Capture the cell that displays the provided text and extract its (x, y) central coordinate. 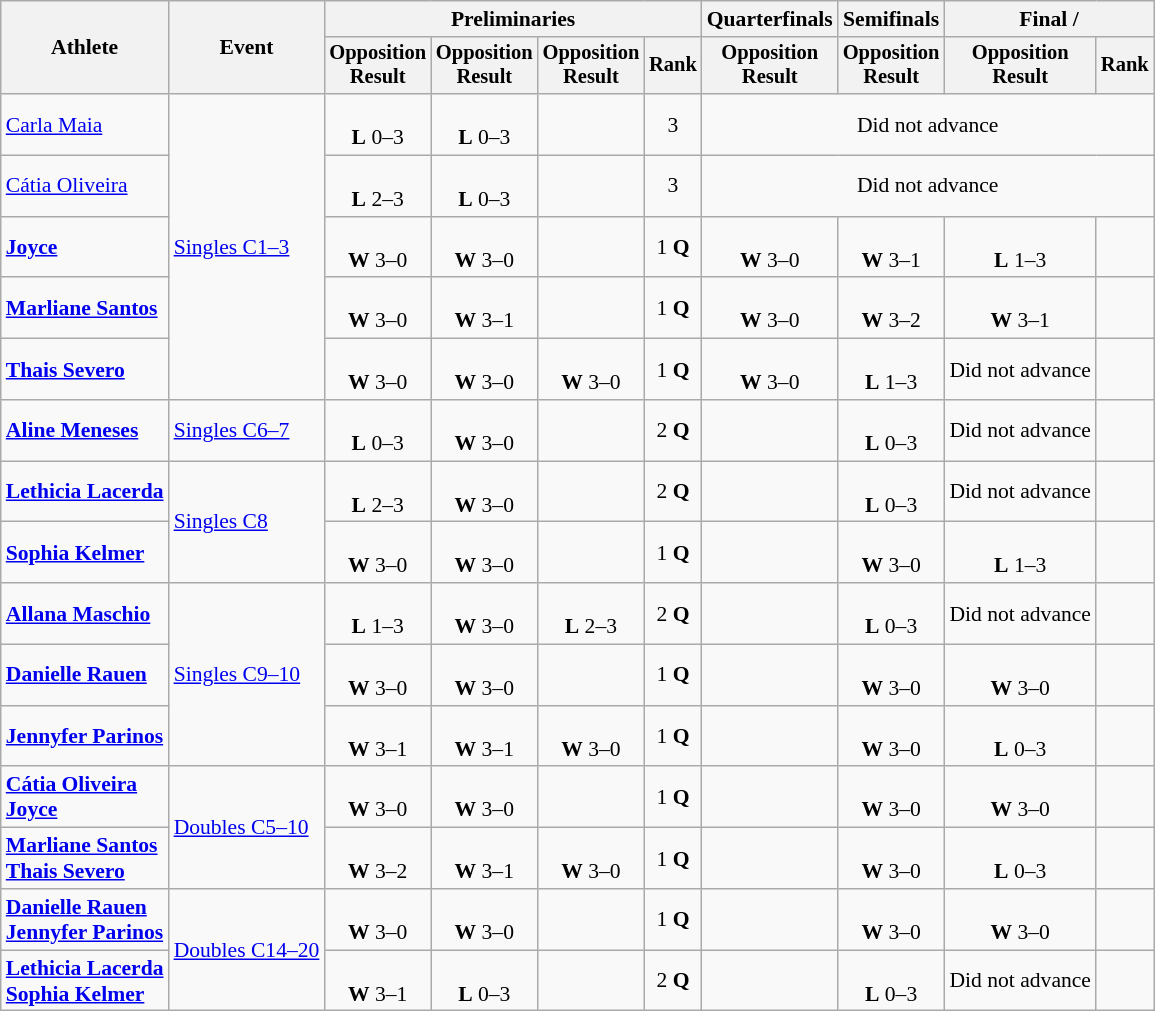
Danielle Rauen (85, 676)
Sophia Kelmer (85, 552)
Preliminaries (512, 19)
Lethicia LacerdaSophia Kelmer (85, 980)
Marliane Santos (85, 308)
Athlete (85, 48)
Doubles C5–10 (247, 828)
Singles C8 (247, 522)
Allana Maschio (85, 614)
Thais Severo (85, 370)
Quarterfinals (770, 19)
Aline Meneses (85, 430)
Semifinals (892, 19)
Joyce (85, 248)
Lethicia Lacerda (85, 492)
Danielle RauenJennyfer Parinos (85, 920)
Singles C6–7 (247, 430)
Event (247, 48)
Jennyfer Parinos (85, 736)
Cátia OliveiraJoyce (85, 798)
Cátia Oliveira (85, 186)
Singles C1–3 (247, 247)
Carla Maia (85, 124)
Doubles C14–20 (247, 950)
Marliane SantosThais Severo (85, 858)
Singles C9–10 (247, 674)
Final / (1048, 19)
